Search for the cell housing the specified text and yield its [x, y] center coordinate. 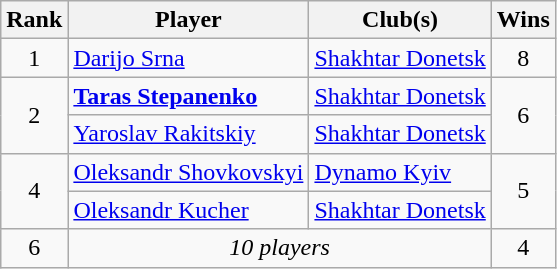
Player [188, 20]
Taras Stepanenko [188, 96]
Rank [34, 20]
Wins [523, 20]
1 [34, 58]
10 players [280, 248]
8 [523, 58]
Yaroslav Rakitskiy [188, 134]
5 [523, 191]
Dynamo Kyiv [400, 172]
Club(s) [400, 20]
2 [34, 115]
Darijo Srna [188, 58]
Oleksandr Shovkovskyi [188, 172]
Oleksandr Kucher [188, 210]
